Determine the (X, Y) coordinate at the center of the cell enclosing the given text.  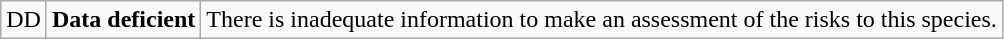
Data deficient (123, 20)
DD (24, 20)
There is inadequate information to make an assessment of the risks to this species. (602, 20)
